Determine the [x, y] coordinate at the center of the cell enclosing the given text.  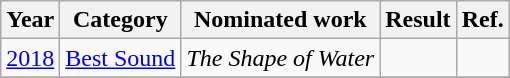
Ref. [482, 20]
2018 [30, 58]
Year [30, 20]
Result [418, 20]
Nominated work [280, 20]
Best Sound [120, 58]
Category [120, 20]
The Shape of Water [280, 58]
